Capture the cell that displays the provided text and extract its (x, y) central coordinate. 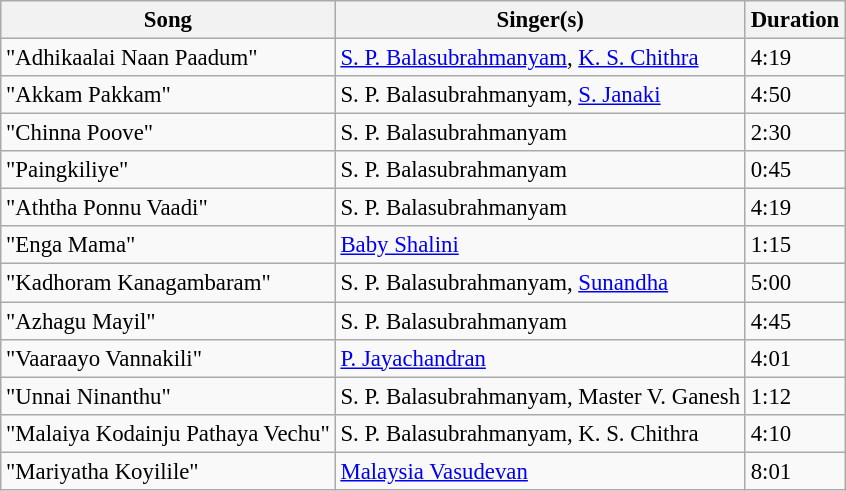
"Vaaraayo Vannakili" (168, 358)
"Mariyatha Koyilile" (168, 471)
Singer(s) (540, 20)
Duration (794, 20)
"Chinna Poove" (168, 133)
2:30 (794, 133)
"Azhagu Mayil" (168, 321)
S. P. Balasubrahmanyam, Master V. Ganesh (540, 396)
4:01 (794, 358)
"Akkam Pakkam" (168, 95)
"Malaiya Kodainju Pathaya Vechu" (168, 433)
"Adhikaalai Naan Paadum" (168, 58)
"Aththa Ponnu Vaadi" (168, 208)
P. Jayachandran (540, 358)
1:12 (794, 396)
8:01 (794, 471)
4:50 (794, 95)
4:10 (794, 433)
5:00 (794, 283)
"Kadhoram Kanagambaram" (168, 283)
"Unnai Ninanthu" (168, 396)
1:15 (794, 245)
0:45 (794, 170)
Song (168, 20)
S. P. Balasubrahmanyam, S. Janaki (540, 95)
S. P. Balasubrahmanyam, Sunandha (540, 283)
"Enga Mama" (168, 245)
"Paingkiliye" (168, 170)
Malaysia Vasudevan (540, 471)
4:45 (794, 321)
Baby Shalini (540, 245)
